Search for the cell housing the specified text and yield its (x, y) center coordinate. 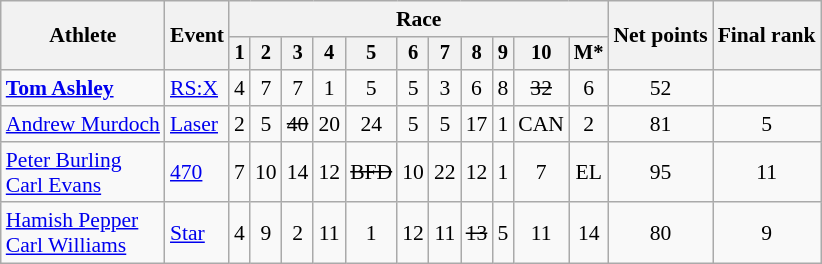
Tom Ashley (83, 88)
81 (660, 124)
24 (371, 124)
Event (197, 36)
22 (445, 172)
Final rank (767, 36)
EL (588, 172)
BFD (371, 172)
80 (660, 234)
M* (588, 54)
Net points (660, 36)
Race (418, 19)
20 (329, 124)
Laser (197, 124)
32 (541, 88)
13 (477, 234)
Peter Burling Carl Evans (83, 172)
17 (477, 124)
Star (197, 234)
Andrew Murdoch (83, 124)
CAN (541, 124)
470 (197, 172)
52 (660, 88)
95 (660, 172)
RS:X (197, 88)
40 (298, 124)
Hamish Pepper Carl Williams (83, 234)
Athlete (83, 36)
